Return (x, y) of the center of cell containing provided text 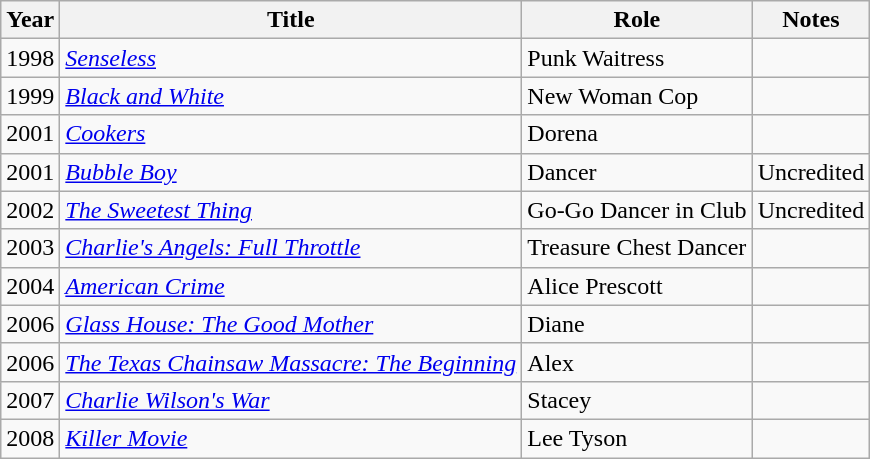
Bubble Boy (291, 172)
New Woman Cop (637, 96)
Lee Tyson (637, 438)
Charlie Wilson's War (291, 400)
Cookers (291, 134)
Diane (637, 324)
1999 (30, 96)
Dancer (637, 172)
Punk Waitress (637, 58)
Year (30, 20)
Go-Go Dancer in Club (637, 210)
Role (637, 20)
Alex (637, 362)
Charlie's Angels: Full Throttle (291, 248)
Dorena (637, 134)
Stacey (637, 400)
Notes (811, 20)
Title (291, 20)
Killer Movie (291, 438)
2007 (30, 400)
American Crime (291, 286)
2002 (30, 210)
2003 (30, 248)
Treasure Chest Dancer (637, 248)
The Sweetest Thing (291, 210)
Glass House: The Good Mother (291, 324)
2008 (30, 438)
1998 (30, 58)
Senseless (291, 58)
Alice Prescott (637, 286)
Black and White (291, 96)
The Texas Chainsaw Massacre: The Beginning (291, 362)
2004 (30, 286)
